Locate the cell with the specified text and output its [x, y] center coordinate. 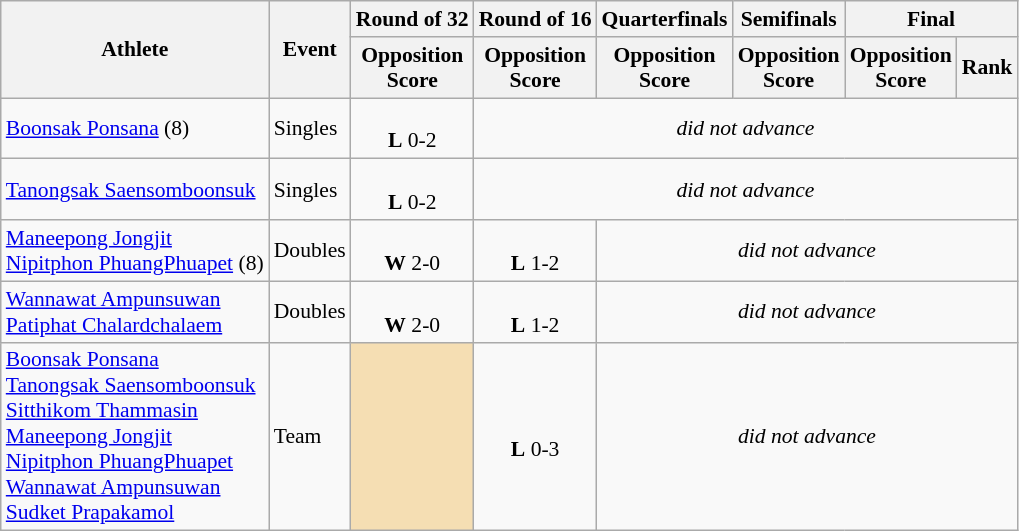
Quarterfinals [665, 19]
Semifinals [789, 19]
Athlete [135, 50]
L 0-3 [536, 436]
Boonsak Ponsana (8) [135, 128]
Event [310, 50]
Team [310, 436]
Round of 16 [536, 19]
Wannawat AmpunsuwanPatiphat Chalardchalaem [135, 312]
Tanongsak Saensomboonsuk [135, 190]
Maneepong Jongjit Nipitphon PhuangPhuapet (8) [135, 250]
Boonsak PonsanaTanongsak SaensomboonsukSitthikom ThammasinManeepong JongjitNipitphon PhuangPhuapetWannawat AmpunsuwanSudket Prapakamol [135, 436]
Round of 32 [412, 19]
Rank [988, 68]
Final [932, 19]
